Output the (x, y) coordinate of the center of the cell containing the given text.  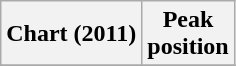
Peak position (188, 34)
Chart (2011) (72, 34)
